Identify which cell holds the provided text, then report its (x, y) central coordinate. 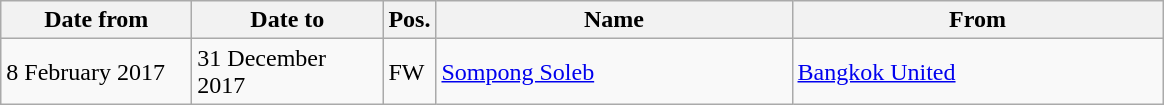
31 December 2017 (288, 72)
FW (410, 72)
Bangkok United (978, 72)
Name (614, 20)
Sompong Soleb (614, 72)
Date to (288, 20)
From (978, 20)
8 February 2017 (96, 72)
Pos. (410, 20)
Date from (96, 20)
